Extract the [x, y] coordinate from the center of the cell holding the provided text.  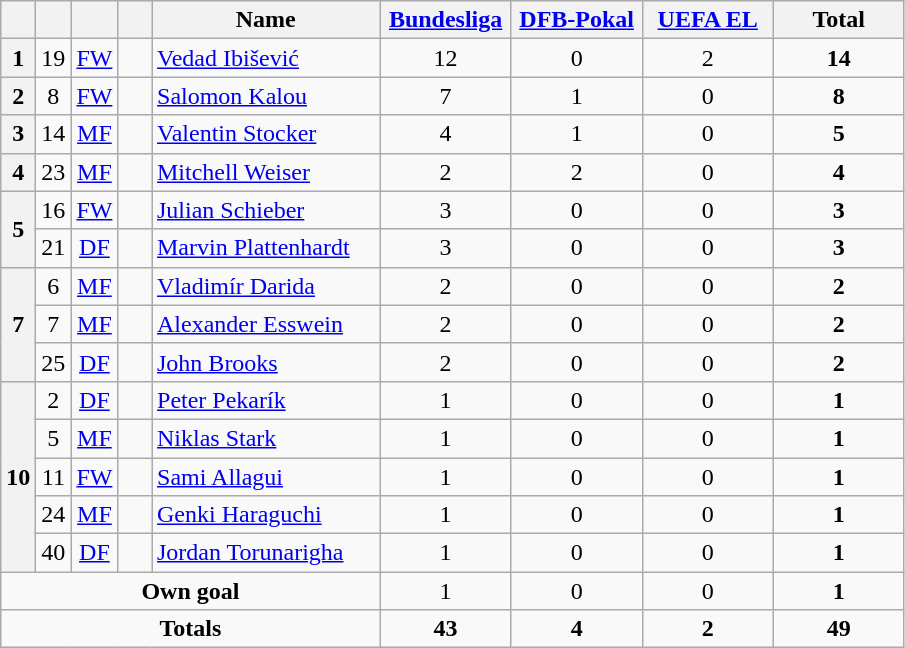
43 [446, 629]
10 [18, 476]
DFB-Pokal [576, 20]
Mitchell Weiser [266, 172]
Valentin Stocker [266, 134]
John Brooks [266, 362]
40 [54, 553]
Own goal [190, 591]
16 [54, 210]
49 [838, 629]
24 [54, 515]
12 [446, 58]
Salomon Kalou [266, 96]
11 [54, 477]
21 [54, 248]
6 [54, 286]
23 [54, 172]
Vladimír Darida [266, 286]
Total [838, 20]
UEFA EL [708, 20]
Jordan Torunarigha [266, 553]
Bundesliga [446, 20]
Genki Haraguchi [266, 515]
Totals [190, 629]
Name [266, 20]
Marvin Plattenhardt [266, 248]
25 [54, 362]
Alexander Esswein [266, 324]
Peter Pekarík [266, 400]
Niklas Stark [266, 438]
Vedad Ibišević [266, 58]
19 [54, 58]
Sami Allagui [266, 477]
Julian Schieber [266, 210]
